Identify which cell holds the provided text, then report its [x, y] central coordinate. 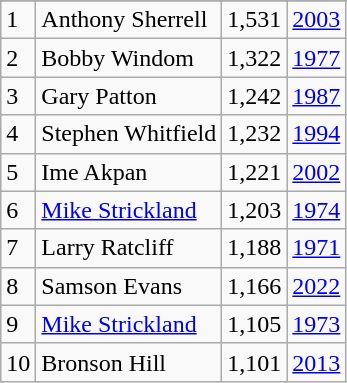
2013 [316, 362]
3 [18, 96]
1977 [316, 58]
1,221 [254, 172]
1,188 [254, 248]
Bobby Windom [129, 58]
9 [18, 324]
6 [18, 210]
1,232 [254, 134]
5 [18, 172]
Larry Ratcliff [129, 248]
1974 [316, 210]
Samson Evans [129, 286]
Ime Akpan [129, 172]
1,531 [254, 20]
1,322 [254, 58]
1994 [316, 134]
2022 [316, 286]
1987 [316, 96]
1971 [316, 248]
1,105 [254, 324]
2003 [316, 20]
1,166 [254, 286]
1,101 [254, 362]
7 [18, 248]
Bronson Hill [129, 362]
10 [18, 362]
8 [18, 286]
1 [18, 20]
1973 [316, 324]
2002 [316, 172]
Gary Patton [129, 96]
1,203 [254, 210]
2 [18, 58]
Anthony Sherrell [129, 20]
1,242 [254, 96]
4 [18, 134]
Stephen Whitfield [129, 134]
